Detect which cell encompasses the target text, then output its (x, y) center coordinate. 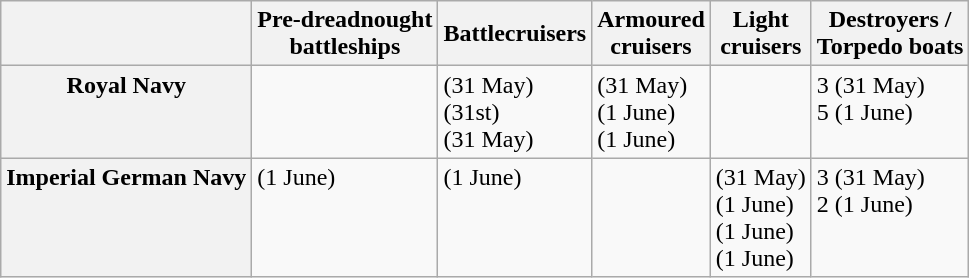
Pre-dreadnoughtbattleships (345, 34)
(31 May) (1 June) (1 June) (652, 112)
3 (31 May)5 (1 June) (890, 112)
Imperial German Navy (126, 218)
Battlecruisers (515, 34)
Destroyers /Torpedo boats (890, 34)
Armouredcruisers (652, 34)
(31 May) (31st) (31 May) (515, 112)
3 (31 May)2 (1 June) (890, 218)
(31 May) (1 June) (1 June) (1 June) (760, 218)
Royal Navy (126, 112)
Lightcruisers (760, 34)
